Output the [X, Y] coordinate of the center of the cell containing the given text.  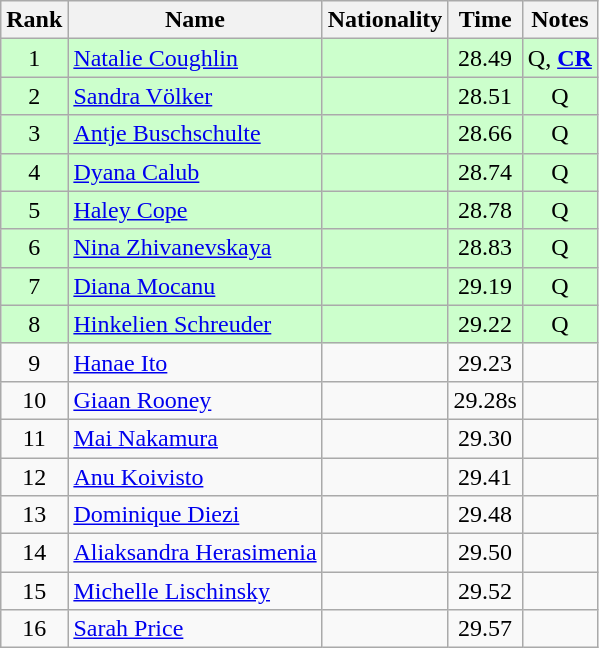
29.52 [485, 591]
Q, CR [560, 58]
28.51 [485, 96]
Time [485, 20]
29.57 [485, 629]
29.48 [485, 515]
29.41 [485, 477]
29.50 [485, 553]
6 [34, 248]
Rank [34, 20]
Giaan Rooney [195, 400]
7 [34, 286]
10 [34, 400]
14 [34, 553]
Anu Koivisto [195, 477]
9 [34, 362]
Nationality [385, 20]
28.78 [485, 210]
Name [195, 20]
1 [34, 58]
28.74 [485, 172]
Dyana Calub [195, 172]
3 [34, 134]
Aliaksandra Herasimenia [195, 553]
Haley Cope [195, 210]
8 [34, 324]
Natalie Coughlin [195, 58]
Sarah Price [195, 629]
13 [34, 515]
Michelle Lischinsky [195, 591]
29.28s [485, 400]
Mai Nakamura [195, 438]
Hinkelien Schreuder [195, 324]
15 [34, 591]
4 [34, 172]
29.22 [485, 324]
16 [34, 629]
28.66 [485, 134]
11 [34, 438]
2 [34, 96]
Sandra Völker [195, 96]
Antje Buschschulte [195, 134]
Diana Mocanu [195, 286]
28.49 [485, 58]
Hanae Ito [195, 362]
Notes [560, 20]
5 [34, 210]
29.23 [485, 362]
29.30 [485, 438]
28.83 [485, 248]
29.19 [485, 286]
Dominique Diezi [195, 515]
Nina Zhivanevskaya [195, 248]
12 [34, 477]
